Return the [X, Y] coordinate for the center point of the cell that contains the specified text.  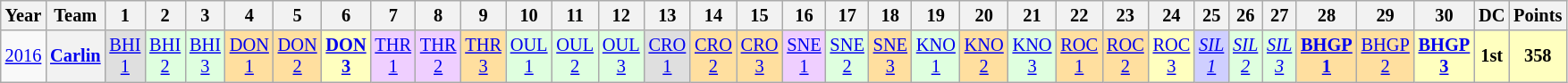
27 [1279, 15]
CRO3 [760, 56]
9 [483, 15]
22 [1079, 15]
1 [125, 15]
20 [984, 15]
DON3 [347, 56]
12 [621, 15]
KNO1 [936, 56]
BHI2 [164, 56]
SIL3 [1279, 56]
19 [936, 15]
KNO2 [984, 56]
14 [713, 15]
SNE2 [847, 56]
CRO2 [713, 56]
SIL1 [1211, 56]
OUL2 [575, 56]
KNO3 [1033, 56]
2016 [23, 56]
CRO1 [668, 56]
DON2 [298, 56]
BHI1 [125, 56]
1st [1491, 56]
BHGP2 [1386, 56]
18 [890, 15]
26 [1245, 15]
Team [75, 15]
DON1 [249, 56]
OUL1 [529, 56]
SNE1 [804, 56]
4 [249, 15]
SIL2 [1245, 56]
16 [804, 15]
10 [529, 15]
25 [1211, 15]
11 [575, 15]
23 [1125, 15]
THR2 [438, 56]
BHGP3 [1445, 56]
ROC3 [1172, 56]
29 [1386, 15]
BHI3 [206, 56]
3 [206, 15]
DC [1491, 15]
ROC1 [1079, 56]
Points [1538, 15]
30 [1445, 15]
7 [393, 15]
6 [347, 15]
17 [847, 15]
28 [1327, 15]
Year [23, 15]
THR1 [393, 56]
21 [1033, 15]
2 [164, 15]
Carlin [75, 56]
SNE3 [890, 56]
15 [760, 15]
ROC2 [1125, 56]
358 [1538, 56]
8 [438, 15]
THR3 [483, 56]
5 [298, 15]
24 [1172, 15]
13 [668, 15]
BHGP1 [1327, 56]
OUL3 [621, 56]
